Find where the given text appears and provide that cell's center as (X, Y) coordinate. 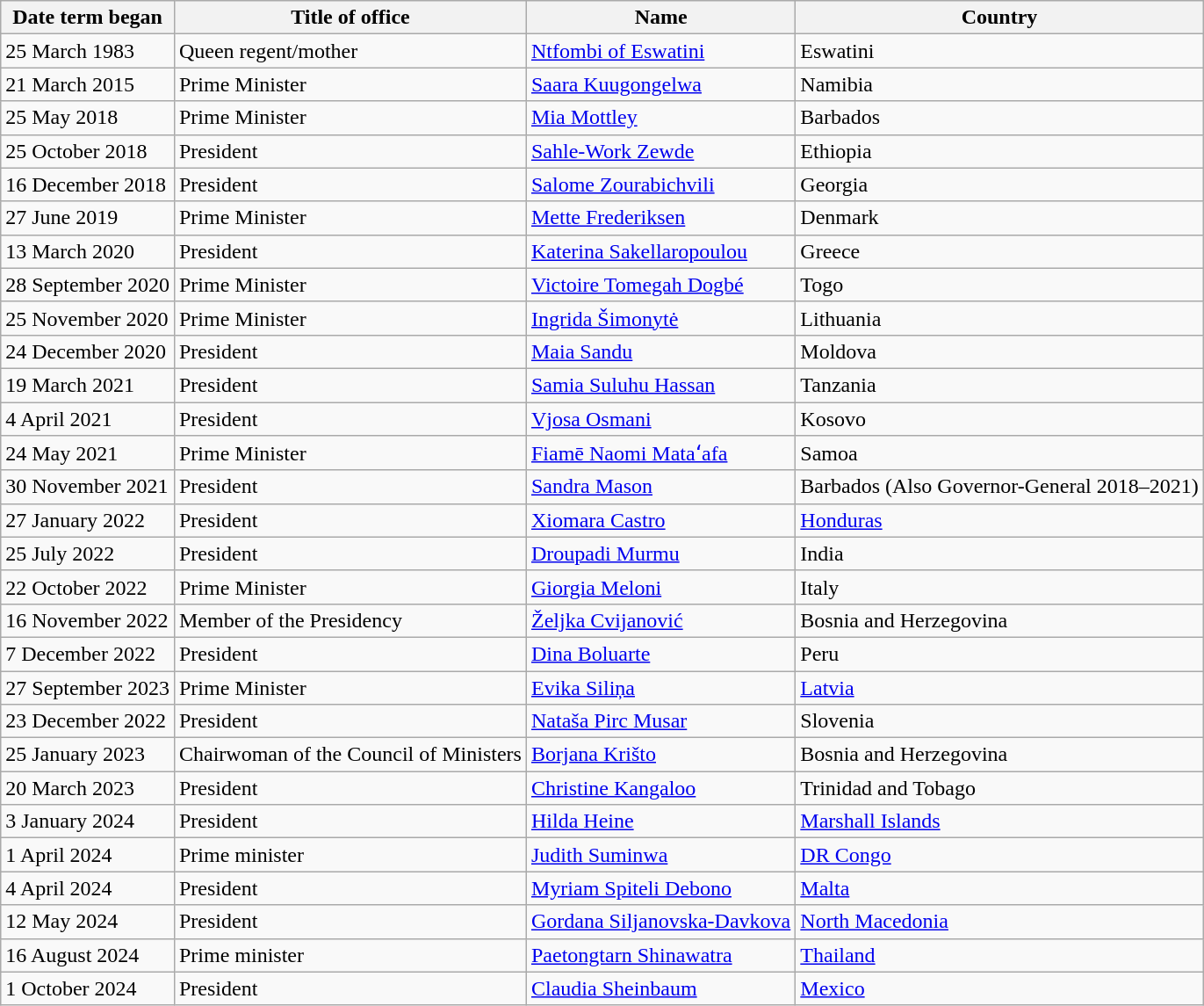
24 May 2021 (88, 453)
Droupadi Murmu (660, 554)
Ntfombi of Eswatini (660, 51)
Saara Kuugongelwa (660, 84)
27 June 2019 (88, 218)
Lithuania (999, 318)
Claudia Sheinbaum (660, 988)
Ingrida Šimonytė (660, 318)
Date term began (88, 18)
Member of the Presidency (350, 620)
Namibia (999, 84)
Slovenia (999, 721)
Denmark (999, 218)
Željka Cvijanović (660, 620)
Paetongtarn Shinawatra (660, 955)
4 April 2021 (88, 419)
22 October 2022 (88, 587)
Nataša Pirc Musar (660, 721)
Vjosa Osmani (660, 419)
Barbados (999, 118)
North Macedonia (999, 922)
13 March 2020 (88, 251)
Katerina Sakellaropoulou (660, 251)
1 October 2024 (88, 988)
Salome Zourabichvili (660, 185)
Queen regent/mother (350, 51)
Sahle-Work Zewde (660, 151)
DR Congo (999, 855)
India (999, 554)
Giorgia Meloni (660, 587)
30 November 2021 (88, 487)
Victoire Tomegah Dogbé (660, 285)
16 November 2022 (88, 620)
16 August 2024 (88, 955)
Georgia (999, 185)
25 November 2020 (88, 318)
16 December 2018 (88, 185)
4 April 2024 (88, 888)
Eswatini (999, 51)
Chairwoman of the Council of Ministers (350, 755)
Kosovo (999, 419)
Peru (999, 654)
Togo (999, 285)
3 January 2024 (88, 821)
1 April 2024 (88, 855)
25 March 1983 (88, 51)
Thailand (999, 955)
Borjana Krišto (660, 755)
Country (999, 18)
Malta (999, 888)
12 May 2024 (88, 922)
Barbados (Also Governor-General 2018–2021) (999, 487)
Latvia (999, 688)
Myriam Spiteli Debono (660, 888)
20 March 2023 (88, 788)
25 July 2022 (88, 554)
Hilda Heine (660, 821)
Xiomara Castro (660, 520)
24 December 2020 (88, 351)
Name (660, 18)
Fiamē Naomi Mataʻafa (660, 453)
27 January 2022 (88, 520)
Trinidad and Tobago (999, 788)
Tanzania (999, 385)
Honduras (999, 520)
Samia Suluhu Hassan (660, 385)
Judith Suminwa (660, 855)
Ethiopia (999, 151)
21 March 2015 (88, 84)
Gordana Siljanovska-Davkova (660, 922)
Italy (999, 587)
Marshall Islands (999, 821)
25 January 2023 (88, 755)
Greece (999, 251)
19 March 2021 (88, 385)
Title of office (350, 18)
Moldova (999, 351)
27 September 2023 (88, 688)
28 September 2020 (88, 285)
25 May 2018 (88, 118)
Dina Boluarte (660, 654)
23 December 2022 (88, 721)
25 October 2018 (88, 151)
Mette Frederiksen (660, 218)
Mexico (999, 988)
Samoa (999, 453)
Evika Siliņa (660, 688)
Christine Kangaloo (660, 788)
Sandra Mason (660, 487)
7 December 2022 (88, 654)
Maia Sandu (660, 351)
Mia Mottley (660, 118)
